For the text-containing cell, return its midpoint in (X, Y) coordinate format. 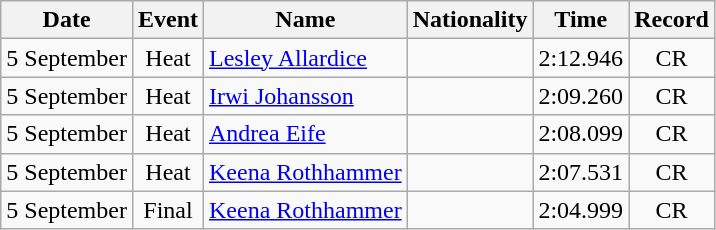
Event (168, 20)
Lesley Allardice (306, 58)
Andrea Eife (306, 134)
2:08.099 (581, 134)
Name (306, 20)
Final (168, 210)
2:12.946 (581, 58)
Time (581, 20)
2:09.260 (581, 96)
Record (672, 20)
2:07.531 (581, 172)
Irwi Johansson (306, 96)
Nationality (470, 20)
Date (67, 20)
2:04.999 (581, 210)
